Return [X, Y] of the center of cell containing provided text 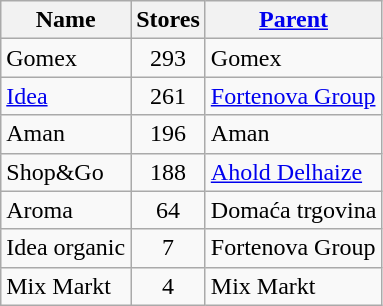
4 [168, 286]
Domaća trgovina [294, 210]
Shop&Go [66, 172]
Aroma [66, 210]
Parent [294, 20]
Stores [168, 20]
293 [168, 58]
Name [66, 20]
Ahold Delhaize [294, 172]
Idea organic [66, 248]
261 [168, 96]
7 [168, 248]
188 [168, 172]
Idea [66, 96]
196 [168, 134]
64 [168, 210]
